Extract the (x, y) coordinate from the center of the cell holding the provided text.  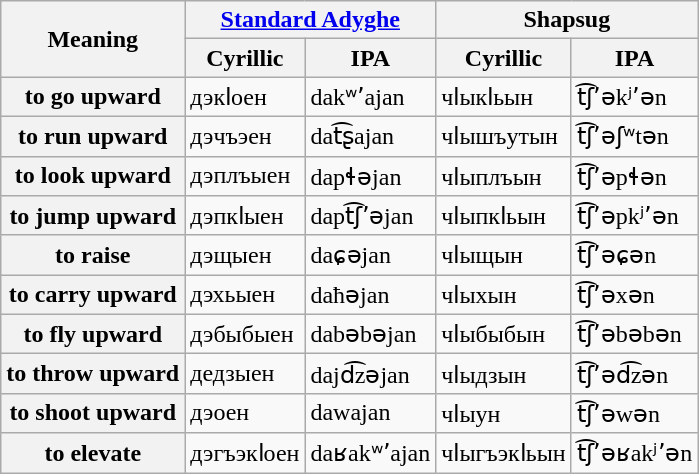
Shapsug (567, 20)
daħəjan (370, 295)
t͡ʃʼəxən (634, 295)
to throw upward (93, 374)
dawajan (370, 413)
дэщыен (245, 255)
чӏышъутын (504, 136)
dat͡ʂajan (370, 136)
Meaning (93, 39)
dapt͡ʃʼəjan (370, 216)
t͡ʃʼəɕən (634, 255)
дэбыбыен (245, 334)
чӏыпкӏьын (504, 216)
дэкӏоен (245, 97)
чӏыгъэкӏьын (504, 453)
to run upward (93, 136)
to elevate (93, 453)
t͡ʃʼəbəbən (634, 334)
t͡ʃʼəkʲʼən (634, 97)
dabəbəjan (370, 334)
дэоен (245, 413)
to shoot upward (93, 413)
t͡ʃʼəd͡zən (634, 374)
dapɬəjan (370, 176)
чӏыщын (504, 255)
дэплъыен (245, 176)
to raise (93, 255)
чӏыплъын (504, 176)
дэчъэен (245, 136)
t͡ʃʼəpɬən (634, 176)
t͡ʃʼəʁakʲʼən (634, 453)
дэгъэкӏоен (245, 453)
дэхьыен (245, 295)
чӏыхын (504, 295)
to carry upward (93, 295)
daʁakʷʼajan (370, 453)
to fly upward (93, 334)
Standard Adyghe (310, 20)
to jump upward (93, 216)
t͡ʃʼəwən (634, 413)
чӏыун (504, 413)
dajd͡zəjan (370, 374)
dakʷʼajan (370, 97)
t͡ʃʼəʃʷtən (634, 136)
чӏыбыбын (504, 334)
t͡ʃʼəpkʲʼən (634, 216)
дедзыен (245, 374)
to go upward (93, 97)
daɕəjan (370, 255)
to look upward (93, 176)
чӏыдзын (504, 374)
чӏыкӏьын (504, 97)
дэпкӏыен (245, 216)
